Scan for the cell matching the given text and deliver its (x, y) coordinate at center. 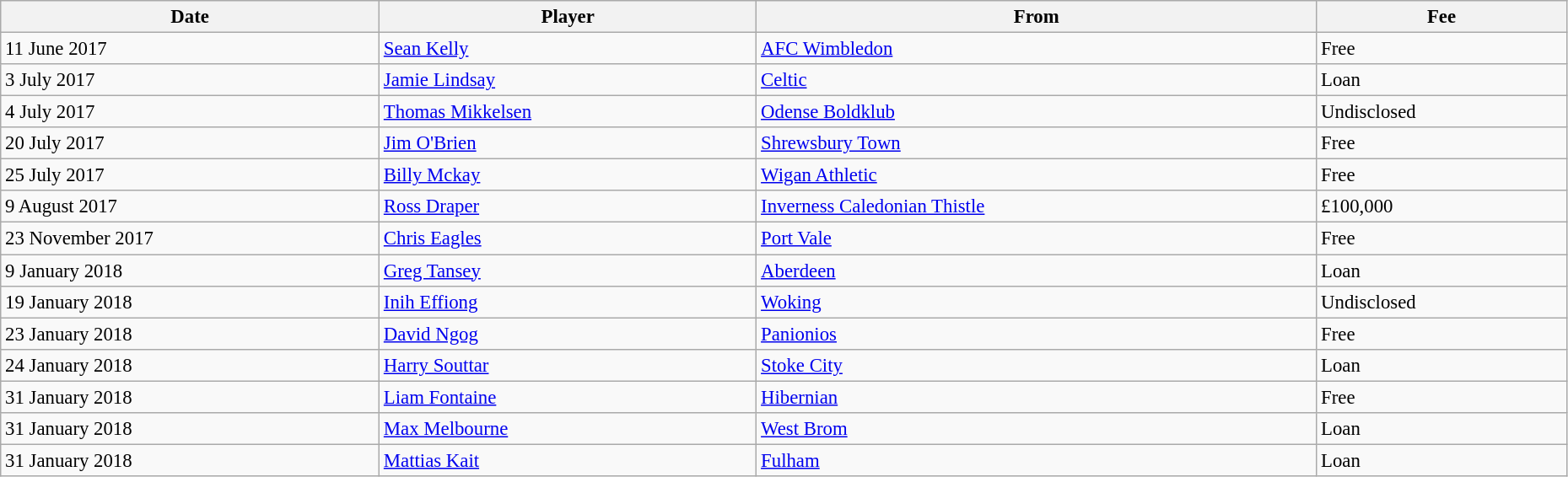
24 January 2018 (191, 365)
Fee (1442, 17)
20 July 2017 (191, 143)
23 November 2017 (191, 238)
Shrewsbury Town (1037, 143)
Date (191, 17)
Wigan Athletic (1037, 175)
£100,000 (1442, 206)
Aberdeen (1037, 271)
Player (568, 17)
Liam Fontaine (568, 397)
AFC Wimbledon (1037, 49)
19 January 2018 (191, 302)
4 July 2017 (191, 112)
Celtic (1037, 80)
Mattias Kait (568, 460)
Greg Tansey (568, 271)
Fulham (1037, 460)
Port Vale (1037, 238)
Ross Draper (568, 206)
From (1037, 17)
9 January 2018 (191, 271)
Harry Souttar (568, 365)
Sean Kelly (568, 49)
Panionios (1037, 334)
3 July 2017 (191, 80)
11 June 2017 (191, 49)
Thomas Mikkelsen (568, 112)
Billy Mckay (568, 175)
Jamie Lindsay (568, 80)
Inih Effiong (568, 302)
9 August 2017 (191, 206)
Woking (1037, 302)
Jim O'Brien (568, 143)
Hibernian (1037, 397)
25 July 2017 (191, 175)
23 January 2018 (191, 334)
Odense Boldklub (1037, 112)
Max Melbourne (568, 429)
West Brom (1037, 429)
Inverness Caledonian Thistle (1037, 206)
Stoke City (1037, 365)
David Ngog (568, 334)
Chris Eagles (568, 238)
